From the cell containing the given text, extract its center point as (X, Y) coordinate. 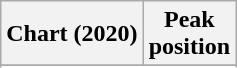
Chart (2020) (72, 34)
Peakposition (189, 34)
